Return the (X, Y) coordinate for the center point of the cell that contains the specified text.  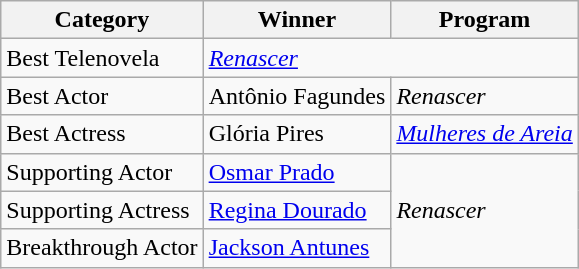
Supporting Actor (102, 172)
Osmar Prado (297, 172)
Winner (297, 20)
Supporting Actress (102, 210)
Best Actor (102, 96)
Best Actress (102, 134)
Glória Pires (297, 134)
Category (102, 20)
Mulheres de Areia (484, 134)
Breakthrough Actor (102, 248)
Best Telenovela (102, 58)
Program (484, 20)
Regina Dourado (297, 210)
Antônio Fagundes (297, 96)
Jackson Antunes (297, 248)
